Capture the cell that displays the provided text and extract its (x, y) central coordinate. 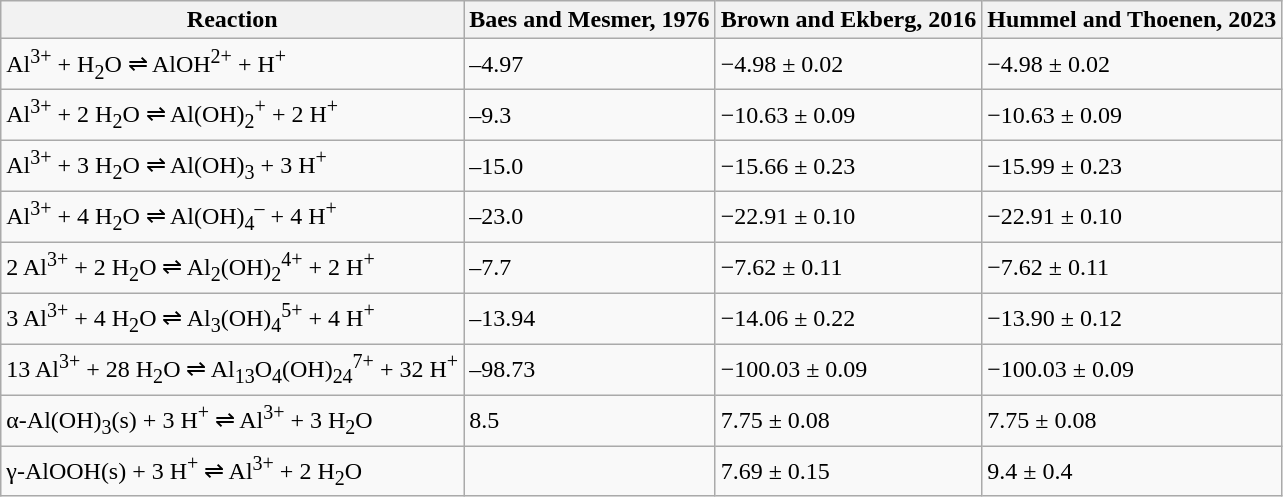
γ-AlOOH(s) + 3 H+ ⇌ Al3+ + 2 H2O (232, 472)
Al3+ + 3 H2O ⇌ Al(OH)3 + 3 H+ (232, 166)
Al3+ + 2 H2O ⇌ Al(OH)2+ + 2 H+ (232, 116)
Al3+ + 4 H2O ⇌ Al(OH)4– + 4 H+ (232, 216)
–23.0 (590, 216)
–9.3 (590, 116)
13 Al3+ + 28 H2O ⇌ Al13O4(OH)247+ + 32 H+ (232, 370)
−15.66 ± 0.23 (848, 166)
–15.0 (590, 166)
−15.99 ± 0.23 (1132, 166)
2 Al3+ + 2 H2O ⇌ Al2(OH)24+ + 2 H+ (232, 268)
α-Al(OH)3(s) + 3 H+ ⇌ Al3+ + 3 H2O (232, 420)
9.4 ± 0.4 (1132, 472)
Baes and Mesmer, 1976 (590, 20)
–7.7 (590, 268)
Reaction (232, 20)
−14.06 ± 0.22 (848, 318)
3 Al3+ + 4 H2O ⇌ Al3(OH)45+ + 4 H+ (232, 318)
Al3+ + H2O ⇌ AlOH2+ + H+ (232, 64)
8.5 (590, 420)
Hummel and Thoenen, 2023 (1132, 20)
–13.94 (590, 318)
Brown and Ekberg, 2016 (848, 20)
–98.73 (590, 370)
–4.97 (590, 64)
7.69 ± 0.15 (848, 472)
−13.90 ± 0.12 (1132, 318)
